Determine the (X, Y) coordinate at the center of the cell enclosing the given text.  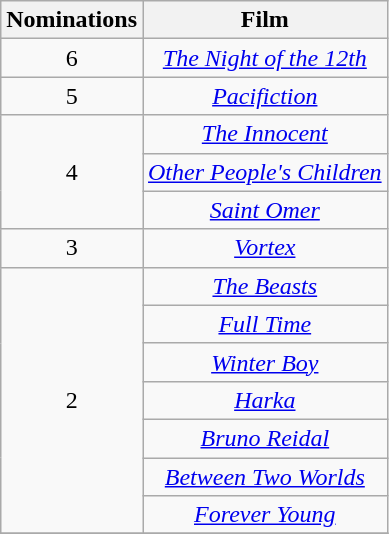
5 (72, 96)
Harka (264, 400)
Winter Boy (264, 362)
4 (72, 172)
Film (264, 20)
The Beasts (264, 286)
6 (72, 58)
3 (72, 248)
Pacifiction (264, 96)
2 (72, 400)
Forever Young (264, 515)
The Night of the 12th (264, 58)
Between Two Worlds (264, 477)
Other People's Children (264, 172)
Nominations (72, 20)
The Innocent (264, 134)
Full Time (264, 324)
Saint Omer (264, 210)
Bruno Reidal (264, 438)
Vortex (264, 248)
